Provide the [X, Y] coordinate of the cell's center where the given text is located.  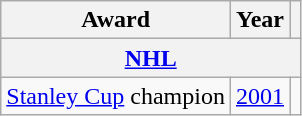
NHL [151, 58]
2001 [260, 96]
Award [116, 20]
Stanley Cup champion [116, 96]
Year [260, 20]
